Capture the cell that displays the provided text and extract its (X, Y) central coordinate. 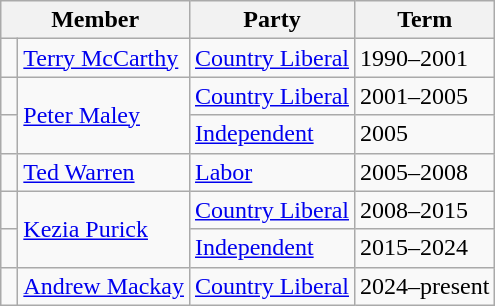
Kezia Purick (104, 229)
Member (96, 20)
2008–2015 (425, 210)
2005 (425, 134)
Andrew Mackay (104, 286)
Labor (272, 172)
2005–2008 (425, 172)
Term (425, 20)
1990–2001 (425, 58)
2024–present (425, 286)
Party (272, 20)
Terry McCarthy (104, 58)
2015–2024 (425, 248)
Peter Maley (104, 115)
2001–2005 (425, 96)
Ted Warren (104, 172)
